Capture the cell that displays the provided text and extract its [x, y] central coordinate. 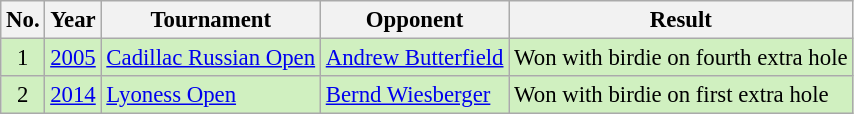
2 [23, 95]
2014 [73, 95]
Won with birdie on first extra hole [681, 95]
Bernd Wiesberger [414, 95]
No. [23, 20]
Year [73, 20]
Cadillac Russian Open [210, 58]
Tournament [210, 20]
1 [23, 58]
Result [681, 20]
Andrew Butterfield [414, 58]
2005 [73, 58]
Won with birdie on fourth extra hole [681, 58]
Lyoness Open [210, 95]
Opponent [414, 20]
